Output the (x, y) coordinate of the center of the cell containing the given text.  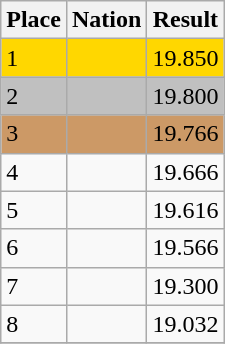
Place (34, 20)
4 (34, 172)
19.616 (186, 210)
2 (34, 96)
3 (34, 134)
Nation (106, 20)
7 (34, 286)
19.666 (186, 172)
6 (34, 248)
19.850 (186, 58)
5 (34, 210)
19.032 (186, 324)
Result (186, 20)
8 (34, 324)
19.300 (186, 286)
1 (34, 58)
19.766 (186, 134)
19.566 (186, 248)
19.800 (186, 96)
